Capture the cell that displays the provided text and extract its (X, Y) central coordinate. 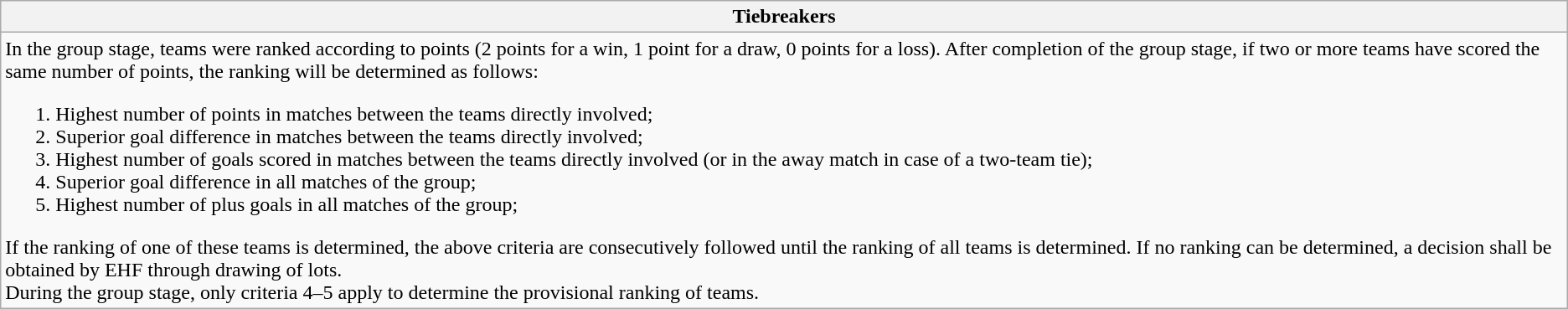
Tiebreakers (784, 17)
